Capture the cell that displays the provided text and extract its (X, Y) central coordinate. 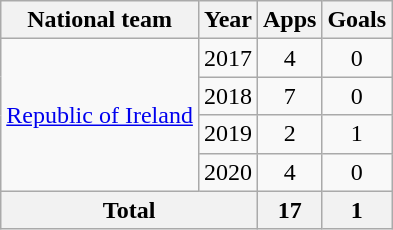
National team (100, 20)
2020 (228, 172)
2019 (228, 134)
2017 (228, 58)
Apps (289, 20)
Goals (357, 20)
2 (289, 134)
2018 (228, 96)
7 (289, 96)
17 (289, 210)
Total (130, 210)
Year (228, 20)
Republic of Ireland (100, 115)
